Locate the cell with the specified text and output its [x, y] center coordinate. 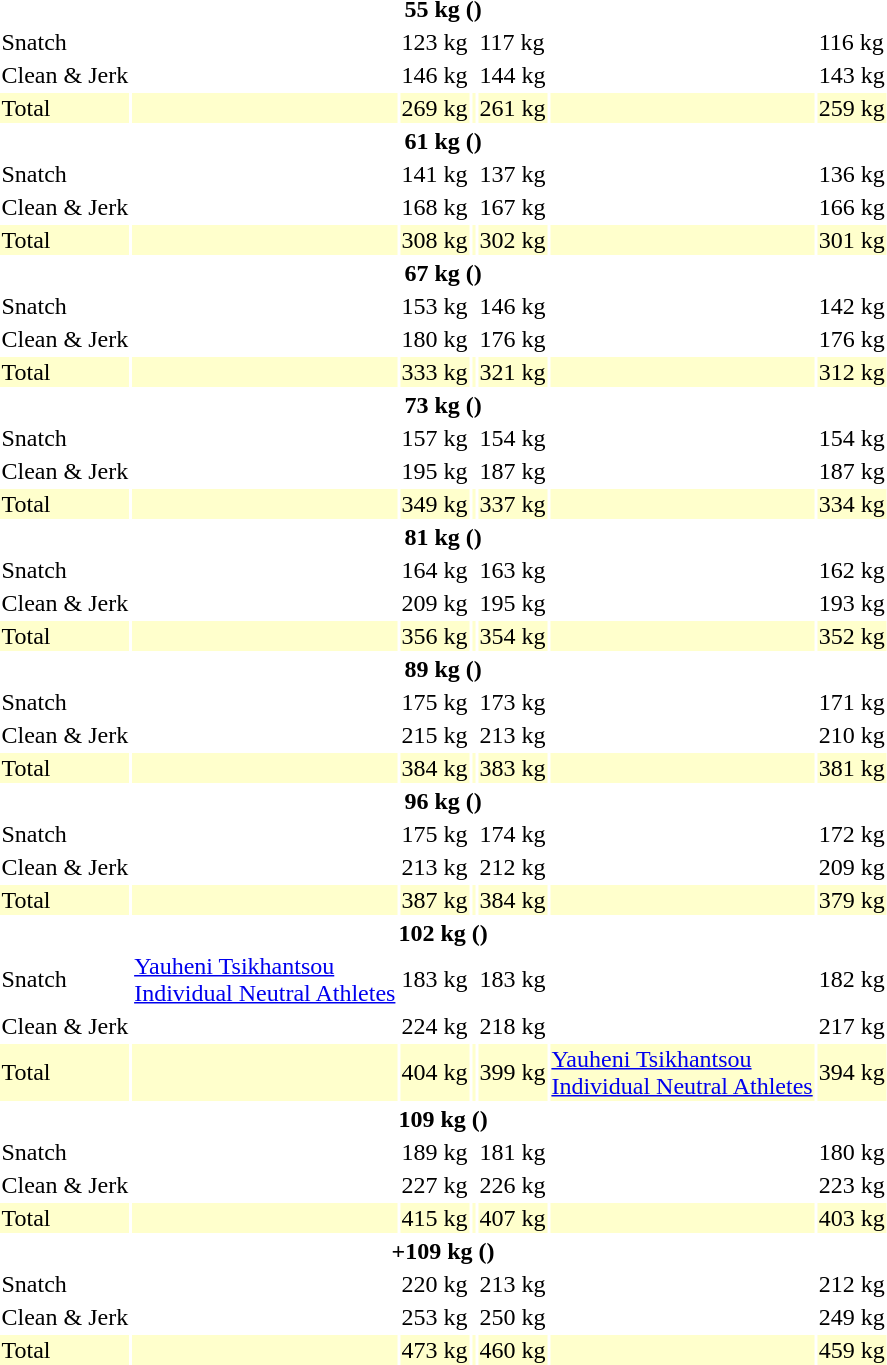
460 kg [512, 1350]
223 kg [852, 1185]
143 kg [852, 75]
321 kg [512, 372]
259 kg [852, 108]
73 kg () [443, 405]
226 kg [512, 1185]
407 kg [512, 1218]
381 kg [852, 768]
404 kg [434, 1072]
163 kg [512, 570]
383 kg [512, 768]
109 kg () [443, 1119]
473 kg [434, 1350]
142 kg [852, 306]
220 kg [434, 1284]
333 kg [434, 372]
261 kg [512, 108]
162 kg [852, 570]
354 kg [512, 636]
164 kg [434, 570]
334 kg [852, 504]
102 kg () [443, 933]
67 kg () [443, 273]
96 kg () [443, 801]
+109 kg () [443, 1251]
182 kg [852, 980]
269 kg [434, 108]
387 kg [434, 900]
173 kg [512, 702]
89 kg () [443, 669]
172 kg [852, 834]
403 kg [852, 1218]
215 kg [434, 735]
415 kg [434, 1218]
193 kg [852, 603]
81 kg () [443, 537]
171 kg [852, 702]
356 kg [434, 636]
123 kg [434, 42]
379 kg [852, 900]
141 kg [434, 174]
302 kg [512, 240]
136 kg [852, 174]
61 kg () [443, 141]
137 kg [512, 174]
394 kg [852, 1072]
308 kg [434, 240]
168 kg [434, 207]
157 kg [434, 438]
312 kg [852, 372]
399 kg [512, 1072]
166 kg [852, 207]
144 kg [512, 75]
253 kg [434, 1317]
352 kg [852, 636]
117 kg [512, 42]
249 kg [852, 1317]
116 kg [852, 42]
459 kg [852, 1350]
174 kg [512, 834]
301 kg [852, 240]
250 kg [512, 1317]
218 kg [512, 1026]
224 kg [434, 1026]
227 kg [434, 1185]
349 kg [434, 504]
181 kg [512, 1152]
167 kg [512, 207]
217 kg [852, 1026]
189 kg [434, 1152]
337 kg [512, 504]
153 kg [434, 306]
210 kg [852, 735]
